Return the [X, Y] coordinate for the center point of the cell that contains the specified text.  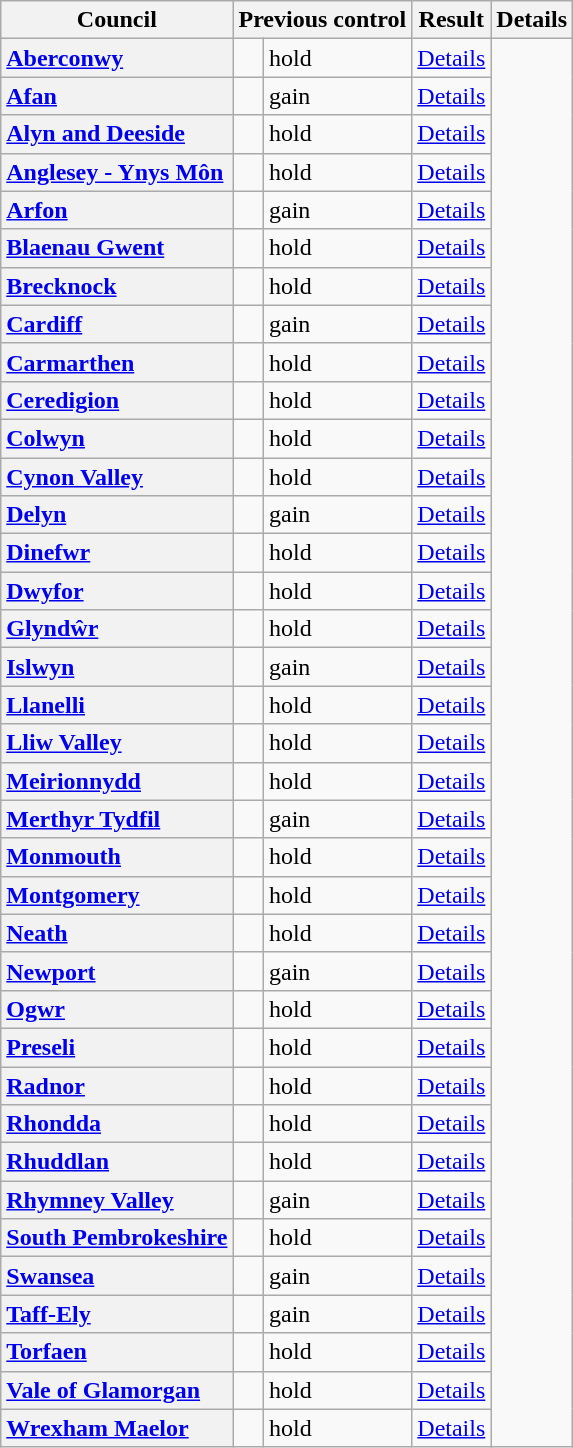
Radnor [117, 1085]
Dwyfor [117, 591]
Neath [117, 933]
Aberconwy [117, 58]
Council [117, 20]
Lliw Valley [117, 743]
Islwyn [117, 667]
Alyn and Deeside [117, 134]
Torfaen [117, 1352]
Vale of Glamorgan [117, 1390]
Rhuddlan [117, 1162]
Swansea [117, 1276]
Colwyn [117, 438]
Preseli [117, 1047]
Newport [117, 971]
Monmouth [117, 857]
Montgomery [117, 895]
Ogwr [117, 1009]
South Pembrokeshire [117, 1238]
Rhondda [117, 1124]
Afan [117, 96]
Taff-Ely [117, 1314]
Meirionnydd [117, 781]
Previous control [322, 20]
Dinefwr [117, 553]
Rhymney Valley [117, 1200]
Wrexham Maelor [117, 1428]
Merthyr Tydfil [117, 819]
Brecknock [117, 286]
Delyn [117, 515]
Llanelli [117, 705]
Blaenau Gwent [117, 248]
Arfon [117, 210]
Cynon Valley [117, 477]
Anglesey - Ynys Môn [117, 172]
Cardiff [117, 324]
Carmarthen [117, 362]
Result [452, 20]
Glyndŵr [117, 629]
Ceredigion [117, 400]
